Identify which cell holds the provided text, then report its (x, y) central coordinate. 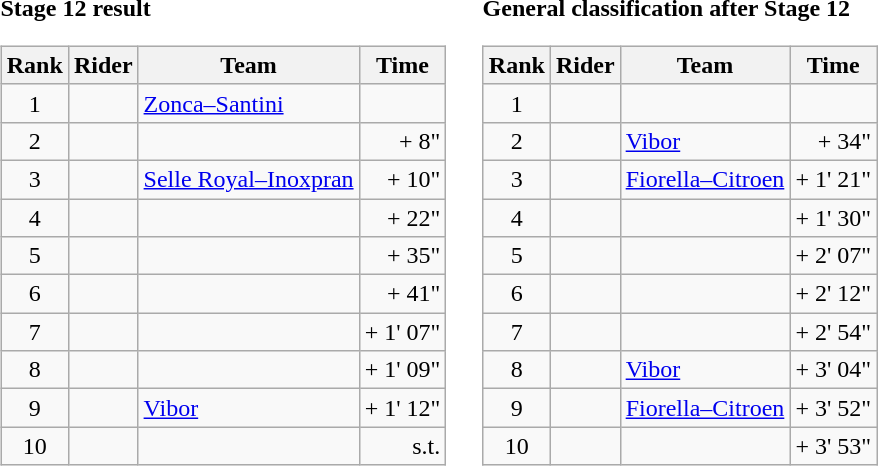
+ 2' 07" (834, 256)
+ 41" (402, 294)
+ 1' 09" (402, 370)
Selle Royal–Inoxpran (248, 179)
+ 2' 54" (834, 332)
+ 1' 12" (402, 408)
+ 3' 52" (834, 408)
+ 8" (402, 141)
+ 1' 07" (402, 332)
+ 3' 53" (834, 446)
+ 3' 04" (834, 370)
+ 22" (402, 217)
s.t. (402, 446)
Zonca–Santini (248, 103)
+ 10" (402, 179)
+ 1' 21" (834, 179)
+ 1' 30" (834, 217)
+ 35" (402, 256)
+ 34" (834, 141)
+ 2' 12" (834, 294)
